For the text-containing cell, return its midpoint in (x, y) coordinate format. 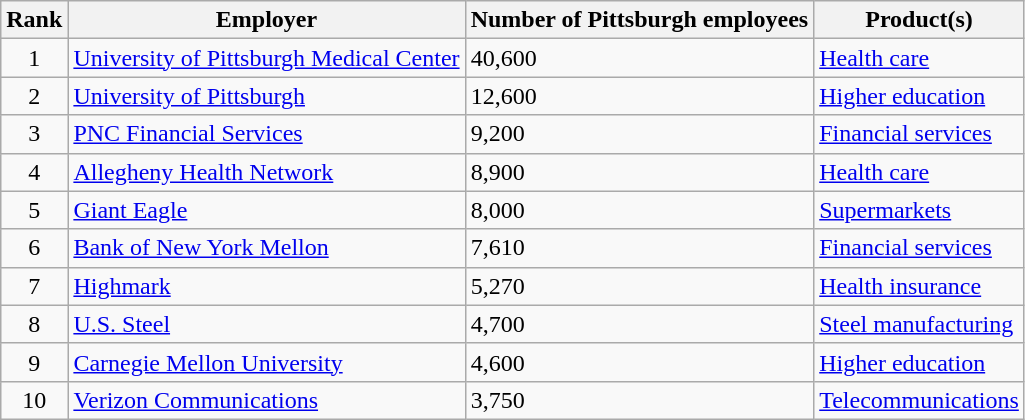
Giant Eagle (266, 210)
8 (34, 324)
Allegheny Health Network (266, 172)
2 (34, 96)
9 (34, 362)
Health insurance (920, 286)
Employer (266, 20)
8,900 (640, 172)
40,600 (640, 58)
9,200 (640, 134)
12,600 (640, 96)
Number of Pittsburgh employees (640, 20)
4 (34, 172)
1 (34, 58)
7 (34, 286)
6 (34, 248)
7,610 (640, 248)
Verizon Communications (266, 400)
University of Pittsburgh Medical Center (266, 58)
U.S. Steel (266, 324)
4,700 (640, 324)
Steel manufacturing (920, 324)
3,750 (640, 400)
Supermarkets (920, 210)
5,270 (640, 286)
Product(s) (920, 20)
4,600 (640, 362)
PNC Financial Services (266, 134)
5 (34, 210)
Rank (34, 20)
10 (34, 400)
3 (34, 134)
Bank of New York Mellon (266, 248)
Highmark (266, 286)
Telecommunications (920, 400)
Carnegie Mellon University (266, 362)
8,000 (640, 210)
University of Pittsburgh (266, 96)
